Return (X, Y) of the center of cell containing provided text 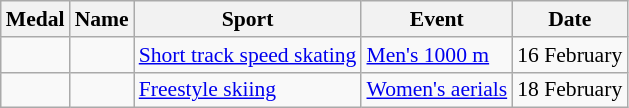
Men's 1000 m (436, 55)
Date (570, 19)
Medal (36, 19)
Name (102, 19)
18 February (570, 90)
Women's aerials (436, 90)
16 February (570, 55)
Event (436, 19)
Short track speed skating (248, 55)
Sport (248, 19)
Freestyle skiing (248, 90)
